Detect which cell encompasses the target text, then output its [X, Y] center coordinate. 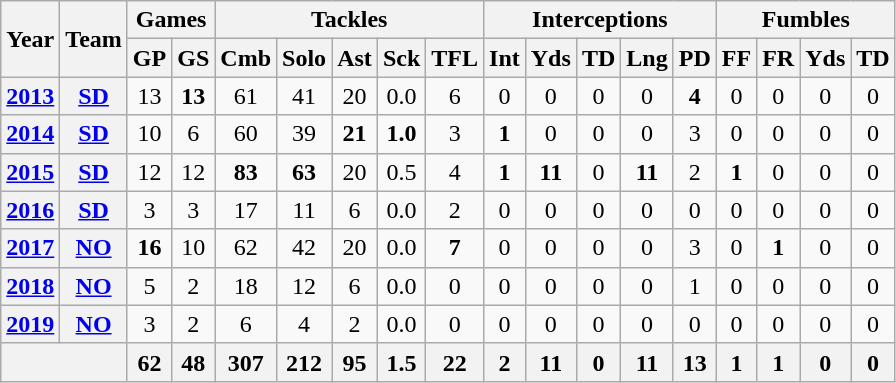
2017 [30, 248]
2014 [30, 134]
TFL [455, 58]
GS [194, 58]
2015 [30, 172]
1.0 [401, 134]
41 [304, 96]
60 [246, 134]
18 [246, 286]
0.5 [401, 172]
5 [149, 286]
212 [304, 362]
Cmb [246, 58]
17 [246, 210]
61 [246, 96]
Interceptions [600, 20]
21 [355, 134]
16 [149, 248]
FR [778, 58]
2013 [30, 96]
83 [246, 172]
2018 [30, 286]
39 [304, 134]
Sck [401, 58]
Tackles [350, 20]
Lng [647, 58]
22 [455, 362]
2019 [30, 324]
Year [30, 39]
Ast [355, 58]
Team [94, 39]
GP [149, 58]
7 [455, 248]
307 [246, 362]
Fumbles [806, 20]
Int [505, 58]
42 [304, 248]
Games [170, 20]
95 [355, 362]
1.5 [401, 362]
FF [736, 58]
PD [694, 58]
63 [304, 172]
Solo [304, 58]
2016 [30, 210]
48 [194, 362]
